Locate the cell with the specified text and output its [X, Y] center coordinate. 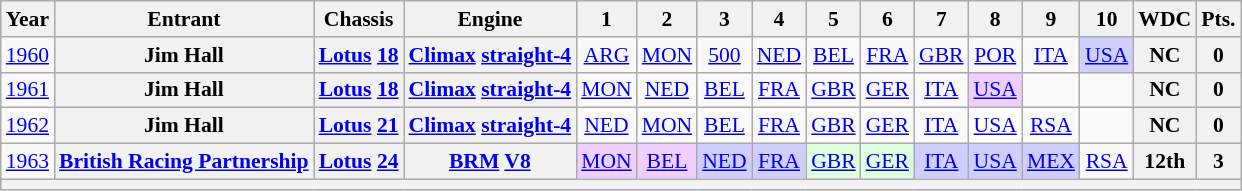
ARG [606, 55]
Entrant [184, 19]
9 [1051, 19]
6 [888, 19]
10 [1106, 19]
WDC [1164, 19]
British Racing Partnership [184, 162]
Year [28, 19]
BRM V8 [490, 162]
4 [779, 19]
1962 [28, 126]
Lotus 21 [359, 126]
500 [724, 55]
7 [942, 19]
8 [996, 19]
Lotus 24 [359, 162]
Chassis [359, 19]
2 [668, 19]
1963 [28, 162]
12th [1164, 162]
MEX [1051, 162]
1961 [28, 90]
5 [834, 19]
1 [606, 19]
1960 [28, 55]
POR [996, 55]
Pts. [1218, 19]
Engine [490, 19]
